Scan for the cell matching the given text and deliver its [X, Y] coordinate at center. 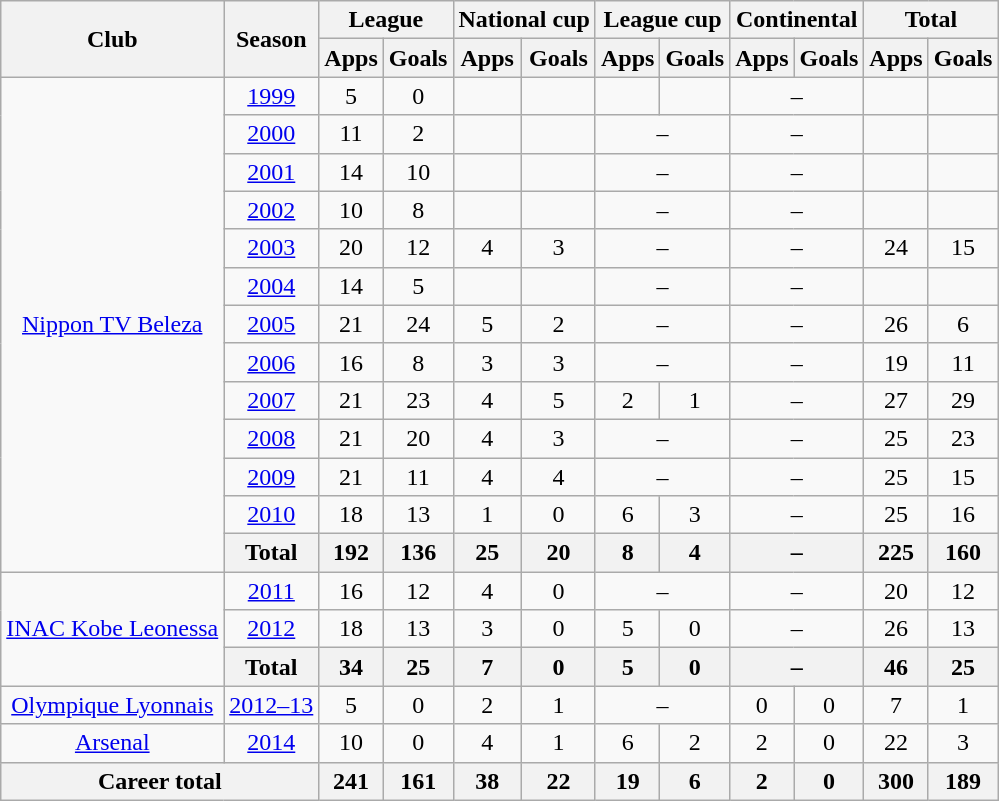
1999 [272, 96]
2006 [272, 362]
161 [418, 781]
38 [487, 781]
46 [896, 667]
League [386, 20]
136 [418, 553]
2010 [272, 515]
Career total [160, 781]
29 [963, 400]
2009 [272, 477]
241 [351, 781]
Olympique Lyonnais [112, 705]
2012 [272, 629]
2000 [272, 134]
27 [896, 400]
2004 [272, 286]
Nippon TV Beleza [112, 324]
2014 [272, 743]
189 [963, 781]
2003 [272, 248]
34 [351, 667]
2001 [272, 172]
2007 [272, 400]
Arsenal [112, 743]
2011 [272, 591]
League cup [662, 20]
225 [896, 553]
2005 [272, 324]
Season [272, 39]
Club [112, 39]
192 [351, 553]
Continental [797, 20]
2012–13 [272, 705]
National cup [524, 20]
INAC Kobe Leonessa [112, 629]
2002 [272, 210]
2008 [272, 438]
160 [963, 553]
300 [896, 781]
